Scan for the cell matching the given text and deliver its (x, y) coordinate at center. 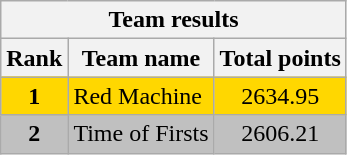
Team results (174, 20)
1 (34, 96)
2634.95 (280, 96)
Team name (141, 58)
Total points (280, 58)
2606.21 (280, 134)
Rank (34, 58)
Red Machine (141, 96)
Time of Firsts (141, 134)
2 (34, 134)
